Locate the cell with the specified text and output its [X, Y] center coordinate. 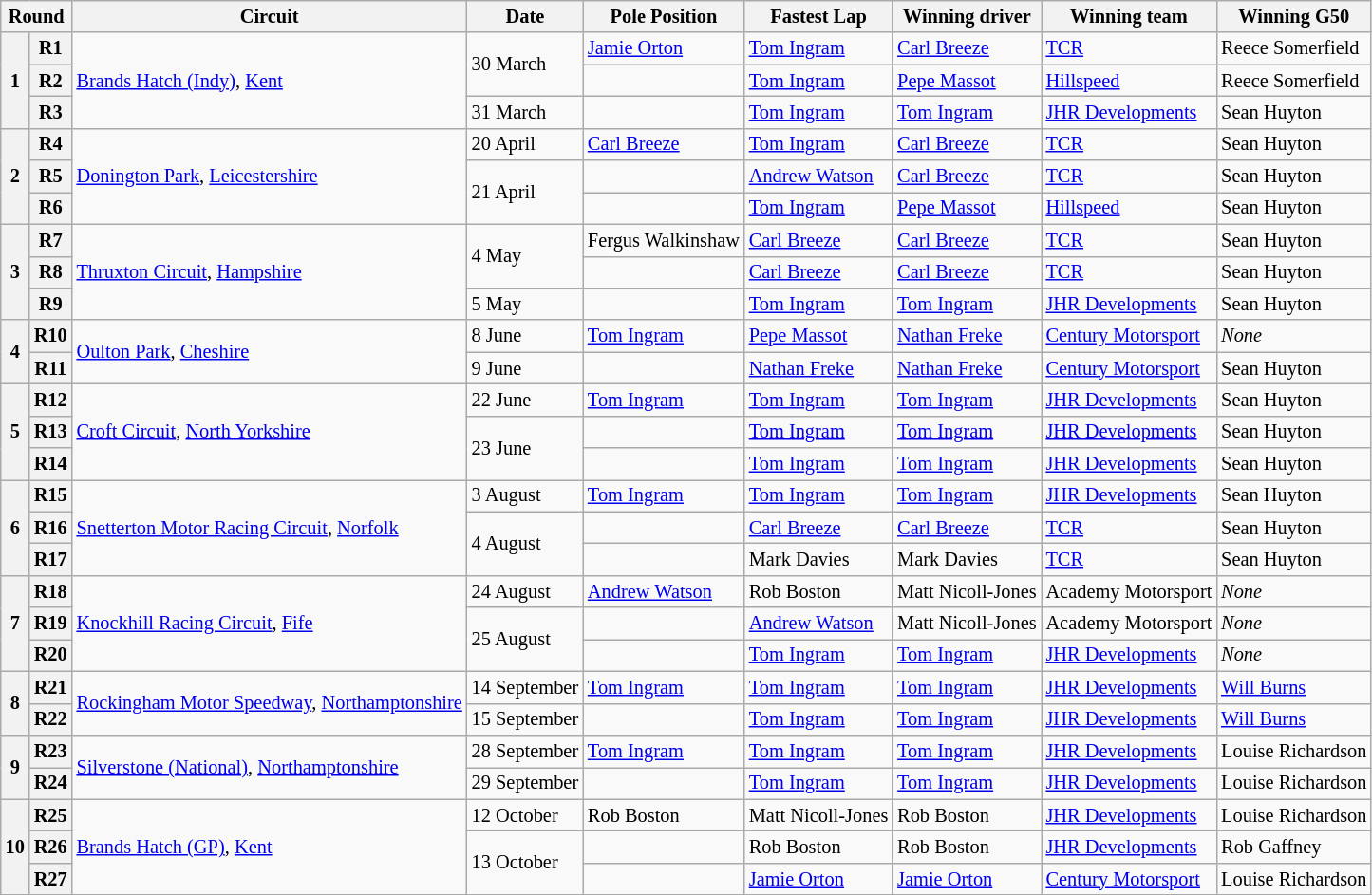
Rob Gaffney [1293, 847]
4 [15, 351]
Donington Park, Leicestershire [270, 177]
23 June [525, 448]
Rockingham Motor Speedway, Northamptonshire [270, 702]
22 June [525, 400]
R18 [51, 591]
24 August [525, 591]
15 September [525, 719]
Winning team [1130, 16]
8 June [525, 336]
28 September [525, 751]
3 [15, 271]
Date [525, 16]
4 August [525, 543]
R26 [51, 847]
R5 [51, 177]
Fergus Walkinshaw [664, 240]
Fastest Lap [818, 16]
R20 [51, 655]
R1 [51, 48]
R21 [51, 687]
R16 [51, 528]
30 March [525, 65]
R14 [51, 464]
R11 [51, 368]
Winning G50 [1293, 16]
R9 [51, 304]
Oulton Park, Cheshire [270, 351]
Thruxton Circuit, Hampshire [270, 271]
R23 [51, 751]
R25 [51, 815]
1 [15, 80]
9 [15, 767]
R6 [51, 208]
14 September [525, 687]
Winning driver [967, 16]
4 May [525, 256]
R2 [51, 81]
2 [15, 177]
3 August [525, 495]
R12 [51, 400]
R4 [51, 144]
25 August [525, 640]
9 June [525, 368]
R19 [51, 624]
R15 [51, 495]
7 [15, 623]
6 [15, 528]
R7 [51, 240]
R3 [51, 112]
31 March [525, 112]
Brands Hatch (Indy), Kent [270, 80]
R8 [51, 272]
Circuit [270, 16]
Pole Position [664, 16]
Snetterton Motor Racing Circuit, Norfolk [270, 528]
8 [15, 702]
12 October [525, 815]
R13 [51, 432]
5 May [525, 304]
R27 [51, 879]
29 September [525, 783]
20 April [525, 144]
10 [15, 847]
21 April [525, 192]
5 [15, 431]
R17 [51, 559]
R24 [51, 783]
R22 [51, 719]
Brands Hatch (GP), Kent [270, 847]
13 October [525, 862]
Round [36, 16]
R10 [51, 336]
Knockhill Racing Circuit, Fife [270, 623]
Silverstone (National), Northamptonshire [270, 767]
Croft Circuit, North Yorkshire [270, 431]
